Extract the [x, y] coordinate from the center of the cell holding the provided text.  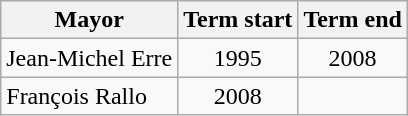
1995 [238, 58]
Jean-Michel Erre [90, 58]
François Rallo [90, 96]
Term end [353, 20]
Term start [238, 20]
Mayor [90, 20]
